Capture the cell that displays the provided text and extract its [X, Y] central coordinate. 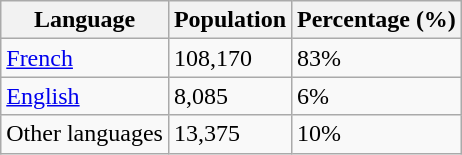
Other languages [85, 134]
108,170 [230, 58]
French [85, 58]
10% [377, 134]
Percentage (%) [377, 20]
English [85, 96]
Population [230, 20]
83% [377, 58]
8,085 [230, 96]
6% [377, 96]
Language [85, 20]
13,375 [230, 134]
